Locate the cell with the specified text and output its [X, Y] center coordinate. 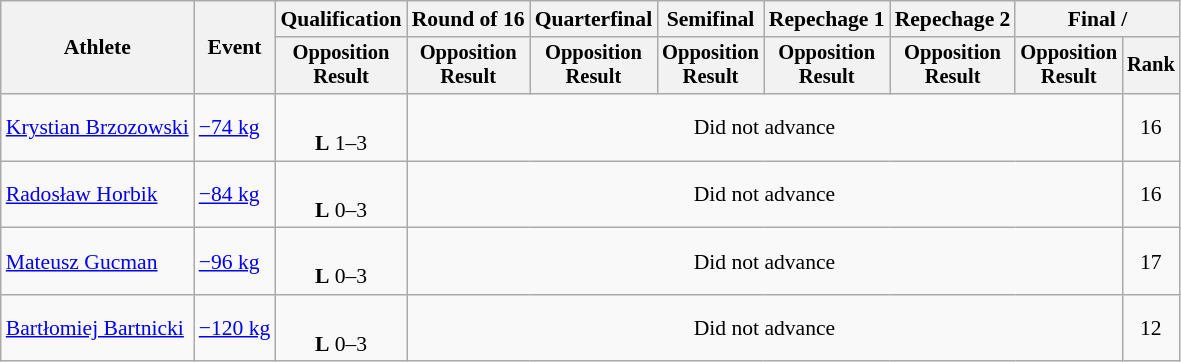
Semifinal [710, 19]
−96 kg [235, 262]
12 [1151, 328]
Krystian Brzozowski [98, 128]
Mateusz Gucman [98, 262]
Round of 16 [468, 19]
Qualification [340, 19]
Event [235, 48]
−74 kg [235, 128]
Rank [1151, 66]
L 1–3 [340, 128]
Athlete [98, 48]
−120 kg [235, 328]
Repechage 1 [827, 19]
Bartłomiej Bartnicki [98, 328]
17 [1151, 262]
Quarterfinal [594, 19]
Radosław Horbik [98, 194]
Final / [1097, 19]
−84 kg [235, 194]
Repechage 2 [953, 19]
